Extract the [X, Y] coordinate from the center of the cell holding the provided text.  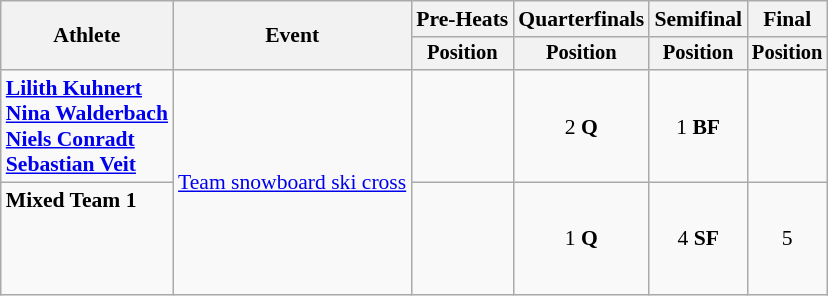
4 SF [698, 239]
Lilith KuhnertNina WalderbachNiels ConradtSebastian Veit [87, 126]
Semifinal [698, 19]
Team snowboard ski cross [292, 182]
1 BF [698, 126]
Pre-Heats [462, 19]
Mixed Team 1 [87, 239]
Quarterfinals [581, 19]
2 Q [581, 126]
1 Q [581, 239]
Athlete [87, 36]
5 [787, 239]
Final [787, 19]
Event [292, 36]
